From the cell containing the given text, extract its center point as [x, y] coordinate. 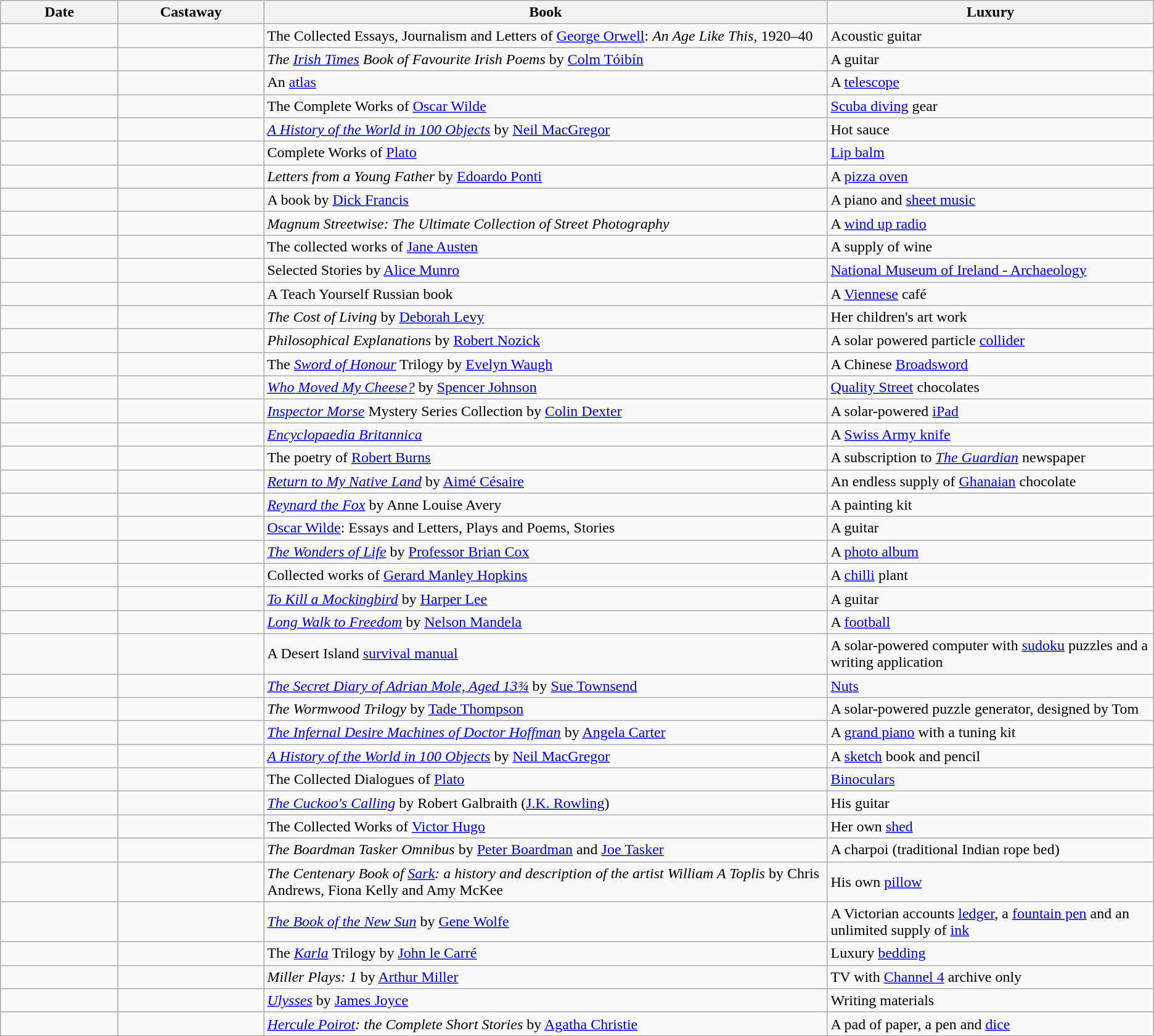
A pizza oven [990, 176]
Return to My Native Land by Aimé Césaire [546, 481]
To Kill a Mockingbird by Harper Lee [546, 598]
A book by Dick Francis [546, 200]
The Wormwood Trilogy by Tade Thompson [546, 709]
Hercule Poirot: the Complete Short Stories by Agatha Christie [546, 1024]
Inspector Morse Mystery Series Collection by Colin Dexter [546, 411]
The Collected Essays, Journalism and Letters of George Orwell: An Age Like This, 1920–40 [546, 36]
Complete Works of Plato [546, 153]
The Book of the New Sun by Gene Wolfe [546, 922]
Writing materials [990, 1000]
Selected Stories by Alice Munro [546, 270]
A Chinese Broadsword [990, 364]
National Museum of Ireland - Archaeology [990, 270]
A painting kit [990, 505]
Acoustic guitar [990, 36]
Her own shed [990, 826]
Luxury [990, 12]
Lip balm [990, 153]
Book [546, 12]
An atlas [546, 83]
Hot sauce [990, 129]
The Cost of Living by Deborah Levy [546, 317]
The Secret Diary of Adrian Mole, Aged 13¾ by Sue Townsend [546, 686]
Oscar Wilde: Essays and Letters, Plays and Poems, Stories [546, 528]
The Collected Dialogues of Plato [546, 780]
A solar-powered computer with sudoku puzzles and a writing application [990, 653]
The collected works of Jane Austen [546, 247]
Castaway [191, 12]
A piano and sheet music [990, 200]
A supply of wine [990, 247]
The Sword of Honour Trilogy by Evelyn Waugh [546, 364]
A Teach Yourself Russian book [546, 294]
Who Moved My Cheese? by Spencer Johnson [546, 388]
His guitar [990, 803]
A Swiss Army knife [990, 434]
His own pillow [990, 881]
A Desert Island survival manual [546, 653]
The poetry of Robert Burns [546, 458]
Magnum Streetwise: The Ultimate Collection of Street Photography [546, 223]
The Infernal Desire Machines of Doctor Hoffman by Angela Carter [546, 733]
The Cuckoo's Calling by Robert Galbraith (J.K. Rowling) [546, 803]
Miller Plays: 1 by Arthur Miller [546, 977]
The Centenary Book of Sark: a history and description of the artist William A Toplis by Chris Andrews, Fiona Kelly and Amy McKee [546, 881]
Reynard the Fox by Anne Louise Avery [546, 505]
Quality Street chocolates [990, 388]
Scuba diving gear [990, 106]
An endless supply of Ghanaian chocolate [990, 481]
Long Walk to Freedom by Nelson Mandela [546, 622]
A football [990, 622]
A grand piano with a tuning kit [990, 733]
Collected works of Gerard Manley Hopkins [546, 575]
A Victorian accounts ledger, a fountain pen and an unlimited supply of ink [990, 922]
The Wonders of Life by Professor Brian Cox [546, 552]
A charpoi (traditional Indian rope bed) [990, 850]
Philosophical Explanations by Robert Nozick [546, 341]
The Complete Works of Oscar Wilde [546, 106]
A solar powered particle collider [990, 341]
The Boardman Tasker Omnibus by Peter Boardman and Joe Tasker [546, 850]
A subscription to The Guardian newspaper [990, 458]
TV with Channel 4 archive only [990, 977]
Ulysses by James Joyce [546, 1000]
The Collected Works of Victor Hugo [546, 826]
A photo album [990, 552]
Her children's art work [990, 317]
A telescope [990, 83]
Nuts [990, 686]
A sketch book and pencil [990, 756]
Encyclopaedia Britannica [546, 434]
Binoculars [990, 780]
A pad of paper, a pen and dice [990, 1024]
Letters from a Young Father by Edoardo Ponti [546, 176]
A solar-powered iPad [990, 411]
A chilli plant [990, 575]
A Viennese café [990, 294]
The Karla Trilogy by John le Carré [546, 953]
The Irish Times Book of Favourite Irish Poems by Colm Tóibín [546, 59]
Date [59, 12]
A wind up radio [990, 223]
Luxury bedding [990, 953]
A solar-powered puzzle generator, designed by Tom [990, 709]
